Output the [X, Y] coordinate of the center of the cell containing the given text.  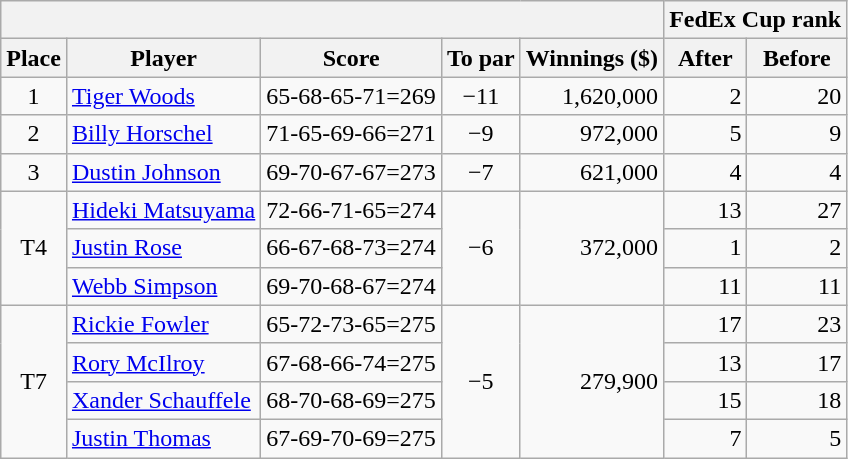
−11 [480, 96]
67-69-70-69=275 [352, 438]
18 [797, 400]
20 [797, 96]
9 [797, 134]
T4 [34, 248]
Justin Rose [163, 248]
69-70-68-67=274 [352, 286]
After [706, 58]
Hideki Matsuyama [163, 210]
68-70-68-69=275 [352, 400]
1,620,000 [592, 96]
621,000 [592, 172]
27 [797, 210]
Before [797, 58]
Rory McIlroy [163, 362]
Justin Thomas [163, 438]
Tiger Woods [163, 96]
Webb Simpson [163, 286]
3 [34, 172]
FedEx Cup rank [756, 20]
66-67-68-73=274 [352, 248]
Billy Horschel [163, 134]
Dustin Johnson [163, 172]
23 [797, 324]
−7 [480, 172]
T7 [34, 381]
Place [34, 58]
65-72-73-65=275 [352, 324]
15 [706, 400]
972,000 [592, 134]
Xander Schauffele [163, 400]
372,000 [592, 248]
−9 [480, 134]
−5 [480, 381]
Rickie Fowler [163, 324]
Winnings ($) [592, 58]
69-70-67-67=273 [352, 172]
71-65-69-66=271 [352, 134]
65-68-65-71=269 [352, 96]
−6 [480, 248]
7 [706, 438]
67-68-66-74=275 [352, 362]
Score [352, 58]
To par [480, 58]
72-66-71-65=274 [352, 210]
Player [163, 58]
279,900 [592, 381]
